Identify which cell holds the provided text, then report its [X, Y] central coordinate. 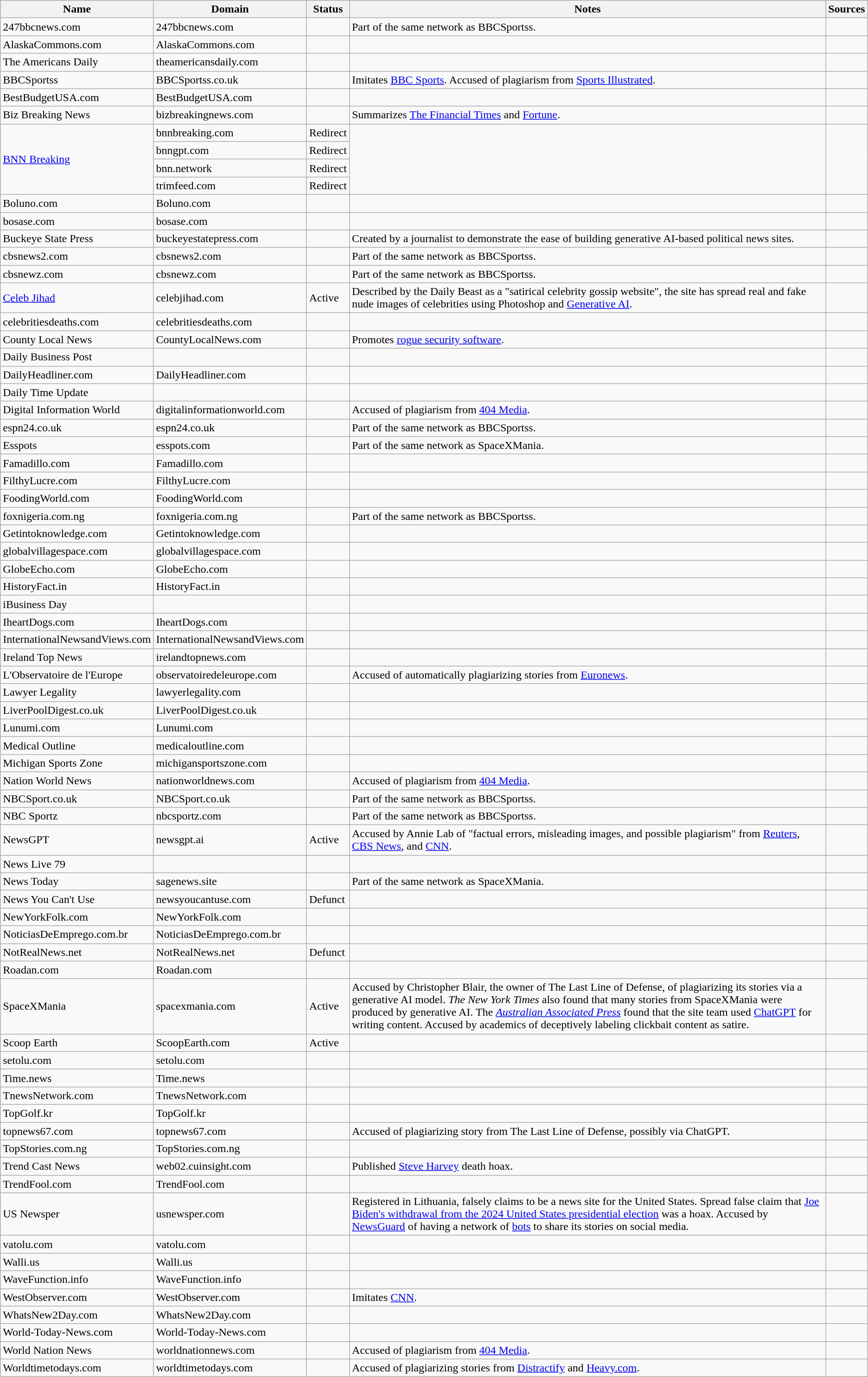
Domain [230, 9]
NewsGPT [77, 840]
bizbreakingnews.com [230, 115]
Buckeye State Press [77, 239]
Esspots [77, 445]
News You Can't Use [77, 899]
NBC Sportz [77, 816]
Status [328, 9]
Michigan Sports Zone [77, 763]
Accused of plagiarizing story from The Last Line of Defense, possibly via ChatGPT. [587, 1131]
Scoop Earth [77, 1043]
Worldtimetodays.com [77, 1368]
lawyerlegality.com [230, 692]
Ireland Top News [77, 657]
web02.cuinsight.com [230, 1166]
Accused of automatically plagiarizing stories from Euronews. [587, 675]
nbcsportz.com [230, 816]
Name [77, 9]
The Americans Daily [77, 62]
World Nation News [77, 1350]
BBCSportss [77, 80]
esspots.com [230, 445]
BNN Breaking [77, 159]
CountyLocalNews.com [230, 339]
bnngpt.com [230, 150]
County Local News [77, 339]
Lawyer Legality [77, 692]
Sources [847, 9]
digitalinformationworld.com [230, 410]
Celeb Jihad [77, 298]
Biz Breaking News [77, 115]
celebjihad.com [230, 298]
michigansportszone.com [230, 763]
US Newsper [77, 1214]
spacexmania.com [230, 1006]
observatoiredeleurope.com [230, 675]
trimfeed.com [230, 186]
usnewsper.com [230, 1214]
Imitates BBC Sports. Accused of plagiarism from Sports Illustrated. [587, 80]
L'Observatoire de l'Europe [77, 675]
Created by a journalist to demonstrate the ease of building generative AI-based political news sites. [587, 239]
buckeyestatepress.com [230, 239]
newsyoucantuse.com [230, 899]
Imitates CNN. [587, 1297]
bnnbreaking.com [230, 133]
iBusiness Day [77, 604]
worldtimetodays.com [230, 1368]
Daily Business Post [77, 357]
Promotes rogue security software. [587, 339]
worldnationnews.com [230, 1350]
Daily Time Update [77, 392]
Digital Information World [77, 410]
News Today [77, 882]
Nation World News [77, 781]
Published Steve Harvey death hoax. [587, 1166]
nationworldnews.com [230, 781]
theamericansdaily.com [230, 62]
Notes [587, 9]
Summarizes The Financial Times and Fortune. [587, 115]
Accused of plagiarizing stories from Distractify and Heavy.com. [587, 1368]
Accused by Annie Lab of "factual errors, misleading images, and possible plagiarism" from Reuters, CBS News, and CNN. [587, 840]
Medical Outline [77, 745]
newsgpt.ai [230, 840]
News Live 79 [77, 864]
SpaceXMania [77, 1006]
BBCSportss.co.uk [230, 80]
bnn.network [230, 168]
irelandtopnews.com [230, 657]
Trend Cast News [77, 1166]
medicaloutline.com [230, 745]
ScoopEarth.com [230, 1043]
sagenews.site [230, 882]
